Scan for the cell matching the given text and deliver its (X, Y) coordinate at center. 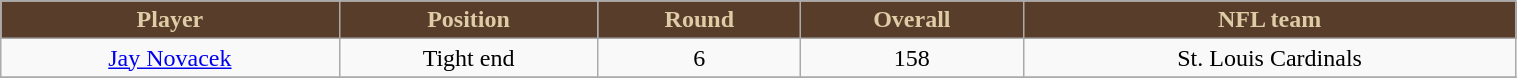
Jay Novacek (170, 58)
Round (700, 20)
6 (700, 58)
Position (468, 20)
Overall (912, 20)
NFL team (1270, 20)
Tight end (468, 58)
Player (170, 20)
St. Louis Cardinals (1270, 58)
158 (912, 58)
